Output the [X, Y] coordinate of the center of the cell containing the given text.  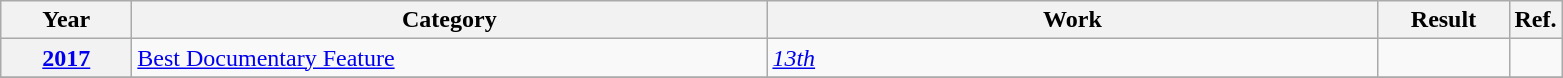
Year [66, 20]
Best Documentary Feature [450, 58]
Result [1444, 20]
13th [1072, 58]
Ref. [1536, 20]
Work [1072, 20]
2017 [66, 58]
Category [450, 20]
